Capture the cell that displays the provided text and extract its [X, Y] central coordinate. 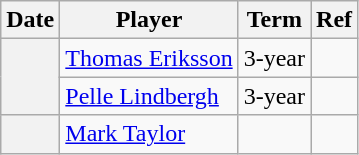
Term [274, 20]
Thomas Eriksson [149, 58]
Mark Taylor [149, 134]
Pelle Lindbergh [149, 96]
Player [149, 20]
Ref [334, 20]
Date [30, 20]
